Identify which cell holds the provided text, then report its [x, y] central coordinate. 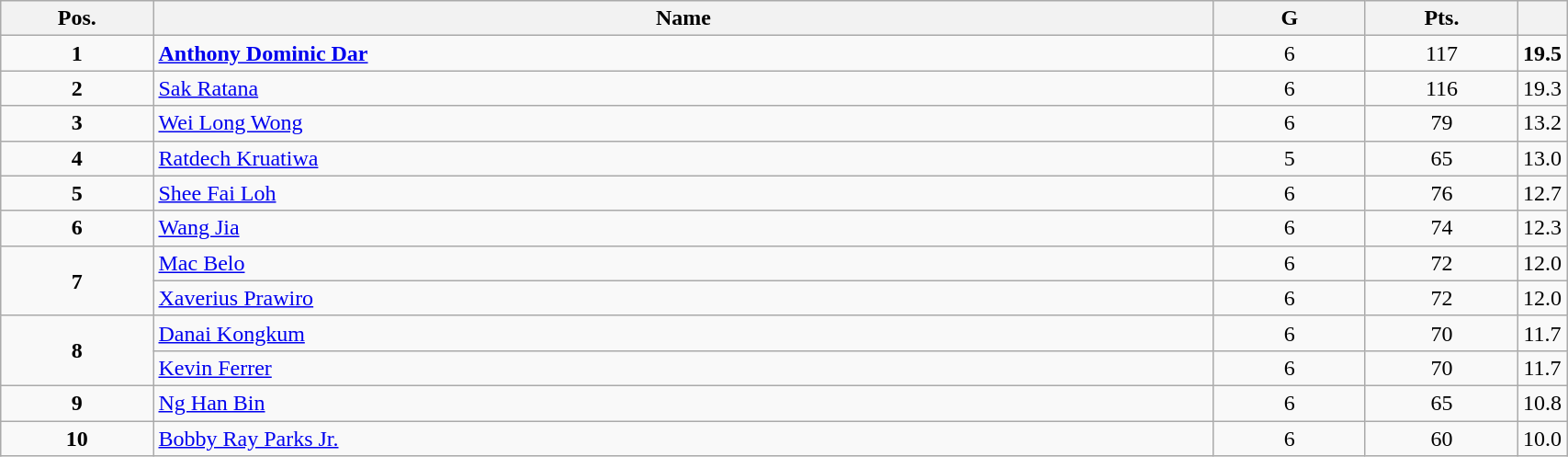
117 [1441, 53]
12.3 [1543, 228]
13.2 [1543, 123]
13.0 [1543, 158]
Danai Kongkum [683, 333]
7 [77, 280]
60 [1441, 439]
Ng Han Bin [683, 403]
2 [77, 88]
Wang Jia [683, 228]
Ratdech Kruatiwa [683, 158]
Name [683, 18]
12.7 [1543, 193]
G [1290, 18]
79 [1441, 123]
Mac Belo [683, 263]
19.5 [1543, 53]
Shee Fai Loh [683, 193]
1 [77, 53]
9 [77, 403]
3 [77, 123]
Pos. [77, 18]
Anthony Dominic Dar [683, 53]
Bobby Ray Parks Jr. [683, 439]
Xaverius Prawiro [683, 298]
Wei Long Wong [683, 123]
10.0 [1543, 439]
8 [77, 350]
10 [77, 439]
76 [1441, 193]
74 [1441, 228]
116 [1441, 88]
10.8 [1543, 403]
4 [77, 158]
Sak Ratana [683, 88]
Kevin Ferrer [683, 368]
19.3 [1543, 88]
Pts. [1441, 18]
